Output the [X, Y] coordinate of the center of the cell containing the given text.  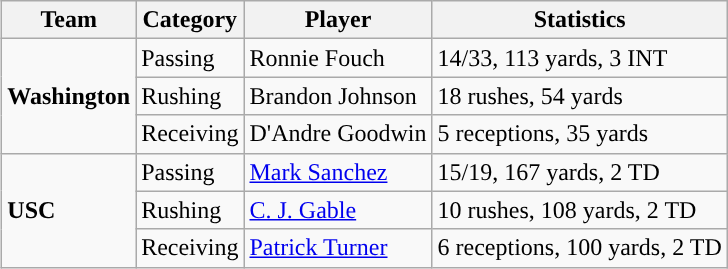
5 receptions, 35 yards [580, 134]
C. J. Gable [338, 210]
Mark Sanchez [338, 172]
Patrick Turner [338, 248]
USC [69, 210]
6 receptions, 100 yards, 2 TD [580, 248]
10 rushes, 108 yards, 2 TD [580, 210]
Ronnie Fouch [338, 58]
Brandon Johnson [338, 96]
14/33, 113 yards, 3 INT [580, 58]
Washington [69, 96]
Player [338, 20]
D'Andre Goodwin [338, 134]
18 rushes, 54 yards [580, 96]
Team [69, 20]
Category [190, 20]
Statistics [580, 20]
15/19, 167 yards, 2 TD [580, 172]
